Provide the (x, y) coordinate of the cell's center where the given text is located.  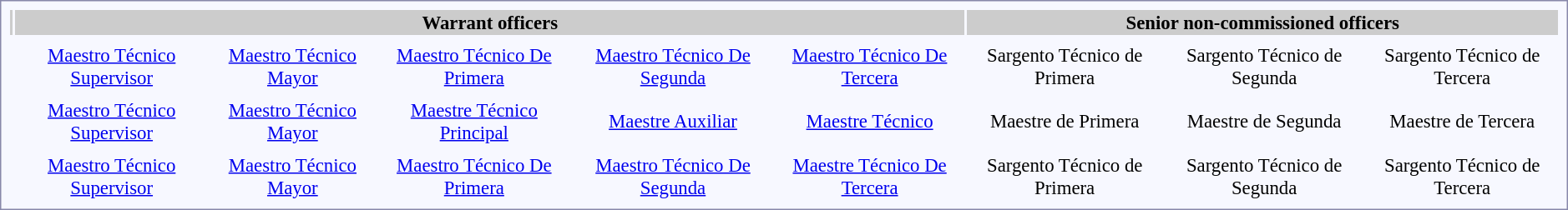
Maestre Auxiliar (673, 122)
Maestre de Tercera (1462, 122)
Maestre de Primera (1065, 122)
Maestre de Segunda (1264, 122)
Senior non-commissioned officers (1262, 22)
Maestre Técnico Principal (474, 122)
Maestre Técnico (870, 122)
Maestro Técnico De Tercera (870, 67)
Maestre Técnico De Tercera (870, 177)
Warrant officers (490, 22)
